Detect which cell encompasses the target text, then output its [x, y] center coordinate. 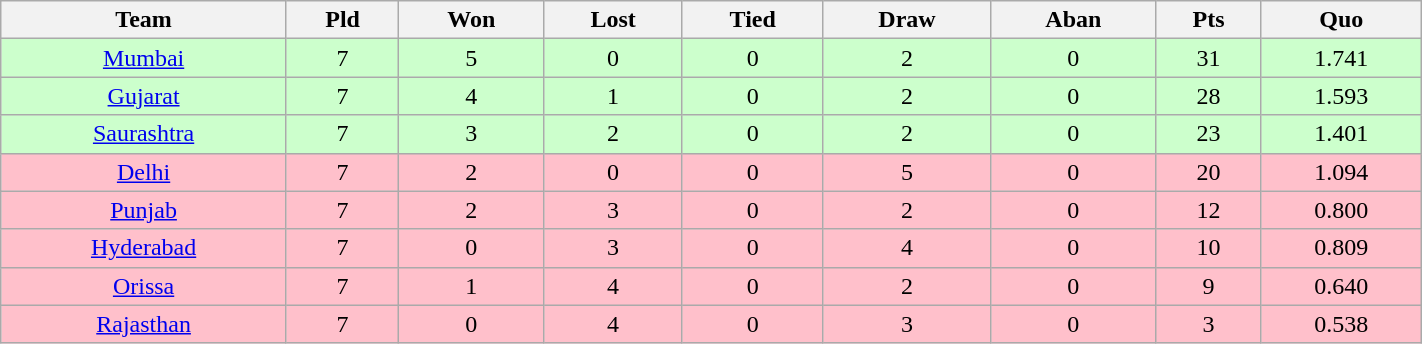
Hyderabad [144, 248]
1.741 [1341, 58]
Pld [342, 20]
Aban [1074, 20]
Lost [614, 20]
0.538 [1341, 324]
Tied [752, 20]
0.800 [1341, 210]
Rajasthan [144, 324]
Pts [1209, 20]
Mumbai [144, 58]
Won [472, 20]
Quo [1341, 20]
10 [1209, 248]
Delhi [144, 172]
Team [144, 20]
31 [1209, 58]
Gujarat [144, 96]
20 [1209, 172]
23 [1209, 134]
Saurashtra [144, 134]
9 [1209, 286]
Punjab [144, 210]
0.809 [1341, 248]
1.593 [1341, 96]
28 [1209, 96]
0.640 [1341, 286]
12 [1209, 210]
Orissa [144, 286]
1.094 [1341, 172]
Draw [907, 20]
1.401 [1341, 134]
